Locate the cell with the specified text and output its [X, Y] center coordinate. 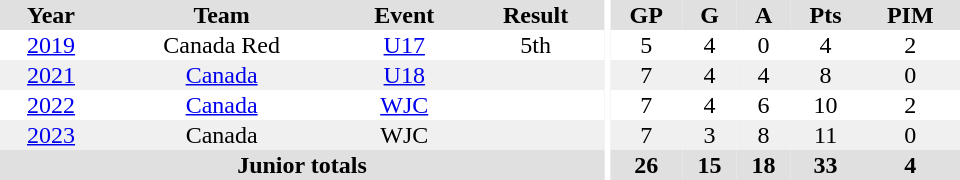
Canada Red [222, 45]
2023 [51, 135]
18 [764, 165]
U17 [404, 45]
G [710, 15]
Result [536, 15]
Team [222, 15]
5 [646, 45]
Junior totals [302, 165]
Pts [826, 15]
33 [826, 165]
3 [710, 135]
2022 [51, 105]
Year [51, 15]
11 [826, 135]
2019 [51, 45]
A [764, 15]
10 [826, 105]
U18 [404, 75]
6 [764, 105]
5th [536, 45]
26 [646, 165]
2021 [51, 75]
PIM [910, 15]
Event [404, 15]
GP [646, 15]
15 [710, 165]
